Find where the given text appears and provide that cell's center as [X, Y] coordinate. 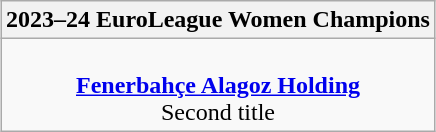
2023–24 EuroLeague Women Champions [218, 20]
Fenerbahçe Alagoz HoldingSecond title [218, 85]
